Locate the cell with the specified text and output its (x, y) center coordinate. 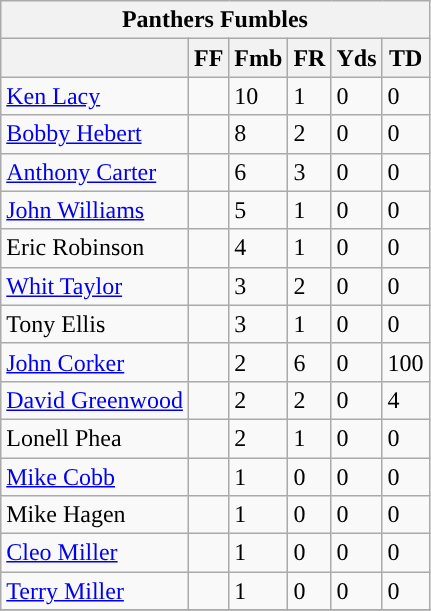
Anthony Carter (95, 172)
Whit Taylor (95, 286)
Eric Robinson (95, 248)
Bobby Hebert (95, 134)
John Williams (95, 210)
David Greenwood (95, 400)
Ken Lacy (95, 96)
Fmb (258, 58)
Yds (356, 58)
100 (406, 362)
Terry Miller (95, 591)
Panthers Fumbles (215, 20)
TD (406, 58)
5 (258, 210)
Mike Hagen (95, 515)
8 (258, 134)
10 (258, 96)
FF (208, 58)
Mike Cobb (95, 477)
FR (310, 58)
Tony Ellis (95, 324)
Lonell Phea (95, 438)
John Corker (95, 362)
Cleo Miller (95, 553)
